Detect which cell encompasses the target text, then output its [x, y] center coordinate. 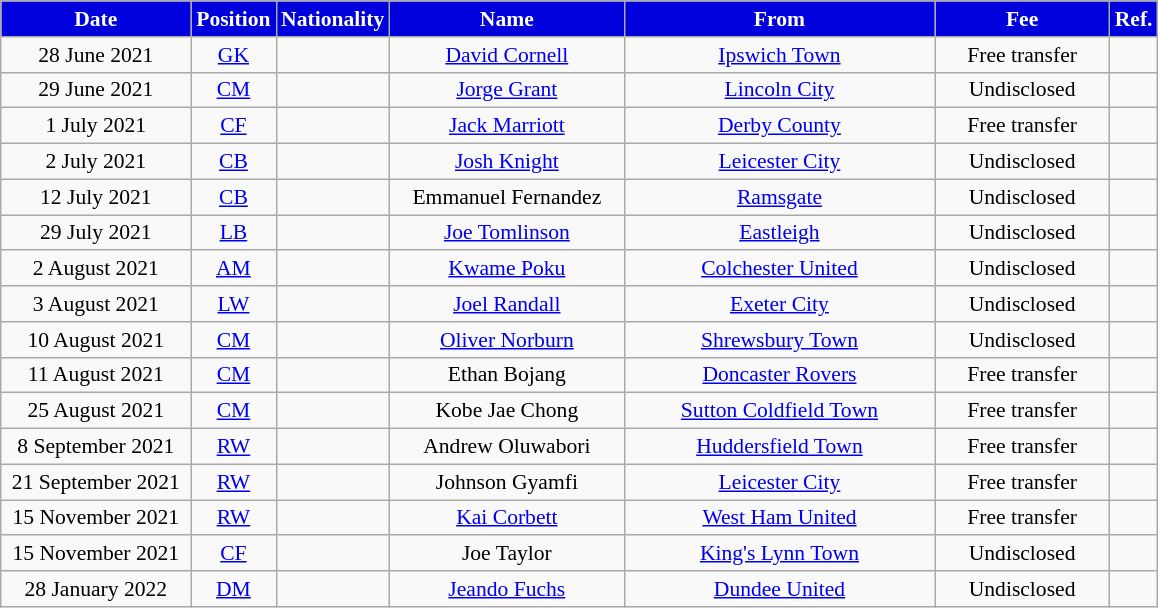
LB [234, 233]
12 July 2021 [96, 197]
2 July 2021 [96, 162]
Kai Corbett [506, 518]
28 January 2022 [96, 589]
Derby County [779, 126]
Jeando Fuchs [506, 589]
Josh Knight [506, 162]
10 August 2021 [96, 340]
Huddersfield Town [779, 447]
From [779, 19]
Shrewsbury Town [779, 340]
Fee [1022, 19]
2 August 2021 [96, 269]
21 September 2021 [96, 482]
Andrew Oluwabori [506, 447]
Lincoln City [779, 90]
Joel Randall [506, 304]
Sutton Coldfield Town [779, 411]
29 June 2021 [96, 90]
1 July 2021 [96, 126]
Emmanuel Fernandez [506, 197]
Doncaster Rovers [779, 375]
King's Lynn Town [779, 554]
Date [96, 19]
Joe Tomlinson [506, 233]
Name [506, 19]
Ref. [1134, 19]
3 August 2021 [96, 304]
AM [234, 269]
Exeter City [779, 304]
Joe Taylor [506, 554]
Oliver Norburn [506, 340]
Nationality [332, 19]
Kobe Jae Chong [506, 411]
Dundee United [779, 589]
11 August 2021 [96, 375]
Johnson Gyamfi [506, 482]
GK [234, 55]
Colchester United [779, 269]
Jack Marriott [506, 126]
Ethan Bojang [506, 375]
Ramsgate [779, 197]
Eastleigh [779, 233]
Jorge Grant [506, 90]
Ipswich Town [779, 55]
Kwame Poku [506, 269]
Position [234, 19]
8 September 2021 [96, 447]
25 August 2021 [96, 411]
West Ham United [779, 518]
LW [234, 304]
29 July 2021 [96, 233]
David Cornell [506, 55]
28 June 2021 [96, 55]
DM [234, 589]
